Extract the [X, Y] coordinate from the center of the cell holding the provided text.  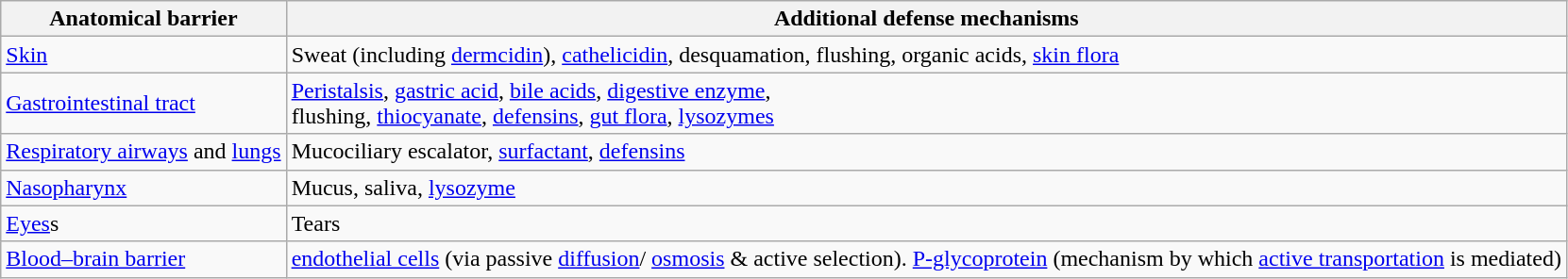
Peristalsis, gastric acid, bile acids, digestive enzyme, flushing, thiocyanate, defensins, gut flora, lysozymes [926, 104]
Sweat (including dermcidin), cathelicidin, desquamation, flushing, organic acids, skin flora [926, 55]
Mucus, saliva, lysozyme [926, 188]
endothelial cells (via passive diffusion/ osmosis & active selection). P-glycoprotein (mechanism by which active transportation is mediated) [926, 259]
Anatomical barrier [143, 19]
Eyess [143, 223]
Skin [143, 55]
Nasopharynx [143, 188]
Blood–brain barrier [143, 259]
Gastrointestinal tract [143, 104]
Respiratory airways and lungs [143, 152]
Additional defense mechanisms [926, 19]
Tears [926, 223]
Mucociliary escalator, surfactant, defensins [926, 152]
